Locate the cell with the specified text and output its (x, y) center coordinate. 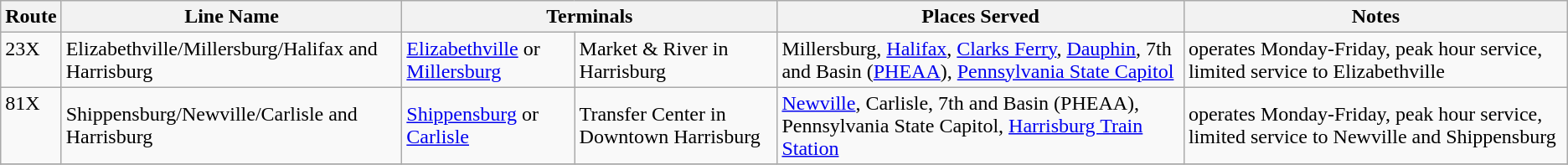
Market & River in Harrisburg (676, 60)
81X (31, 126)
Newville, Carlisle, 7th and Basin (PHEAA), Pennsylvania State Capitol, Harrisburg Train Station (981, 126)
Transfer Center in Downtown Harrisburg (676, 126)
Millersburg, Halifax, Clarks Ferry, Dauphin, 7th and Basin (PHEAA), Pennsylvania State Capitol (981, 60)
Route (31, 17)
Elizabethville/Millersburg/Halifax and Harrisburg (231, 60)
Notes (1375, 17)
operates Monday-Friday, peak hour service, limited service to Newville and Shippensburg (1375, 126)
Shippensburg/Newville/Carlisle and Harrisburg (231, 126)
Terminals (590, 17)
Elizabethville or Millersburg (488, 60)
Places Served (981, 17)
Line Name (231, 17)
operates Monday-Friday, peak hour service, limited service to Elizabethville (1375, 60)
Shippensburg or Carlisle (488, 126)
23X (31, 60)
